Identify which cell holds the provided text, then report its (x, y) central coordinate. 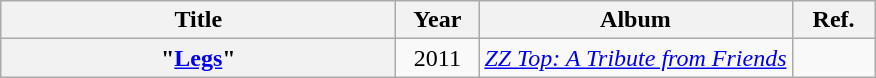
Album (636, 20)
"Legs" (198, 58)
Ref. (834, 20)
ZZ Top: A Tribute from Friends (636, 58)
Year (438, 20)
Title (198, 20)
2011 (438, 58)
